Locate the cell with the specified text and output its (X, Y) center coordinate. 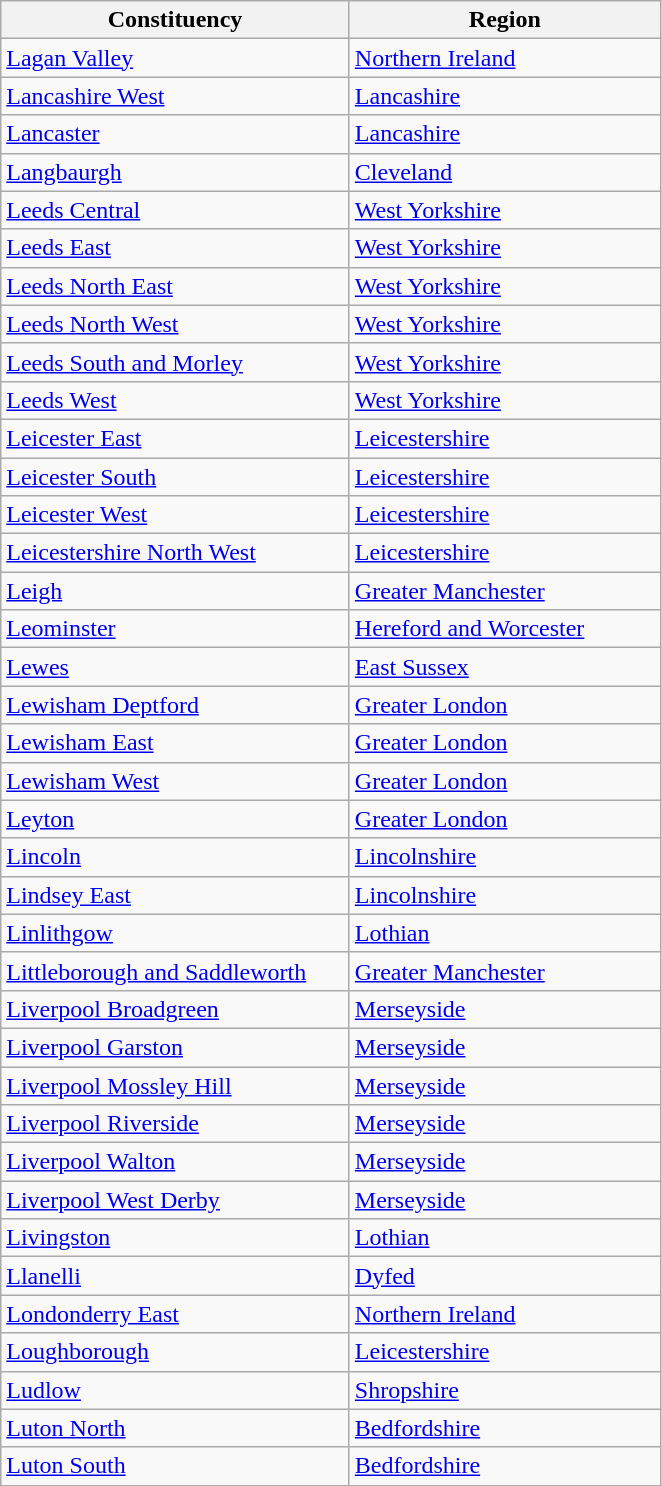
Ludlow (176, 1390)
Leominster (176, 629)
Londonderry East (176, 1314)
Leicestershire North West (176, 553)
Leigh (176, 591)
Leyton (176, 819)
Leeds South and Morley (176, 362)
Leeds North West (176, 324)
Lancashire West (176, 96)
Liverpool Riverside (176, 1124)
Lewes (176, 667)
Lewisham Deptford (176, 705)
Littleborough and Saddleworth (176, 971)
Livingston (176, 1238)
Lancaster (176, 134)
Loughborough (176, 1352)
Liverpool Broadgreen (176, 1009)
Liverpool Mossley Hill (176, 1085)
Leeds North East (176, 286)
Leicester South (176, 477)
Luton North (176, 1428)
Lagan Valley (176, 58)
Liverpool West Derby (176, 1200)
Leeds West (176, 400)
Lincoln (176, 857)
Constituency (176, 20)
Leeds Central (176, 210)
Liverpool Walton (176, 1162)
Leicester East (176, 438)
Lewisham West (176, 781)
Region (504, 20)
Cleveland (504, 172)
Langbaurgh (176, 172)
Leeds East (176, 248)
Liverpool Garston (176, 1047)
Leicester West (176, 515)
Llanelli (176, 1276)
Luton South (176, 1466)
Lindsey East (176, 895)
Lewisham East (176, 743)
Shropshire (504, 1390)
Dyfed (504, 1276)
Hereford and Worcester (504, 629)
Linlithgow (176, 933)
East Sussex (504, 667)
